Extract the [x, y] coordinate from the center of the cell holding the provided text.  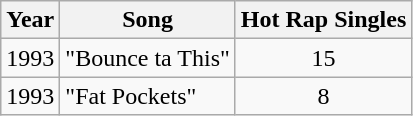
"Bounce ta This" [148, 58]
Hot Rap Singles [323, 20]
15 [323, 58]
Song [148, 20]
Year [30, 20]
8 [323, 96]
"Fat Pockets" [148, 96]
